Find where the given text appears and provide that cell's center as (X, Y) coordinate. 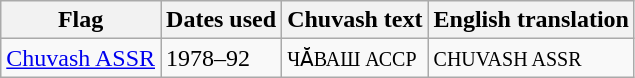
Chuvash ASSR (81, 58)
Dates used (222, 20)
1978–92 (222, 58)
Flag (81, 20)
ЧӐВАШ АССР (355, 58)
Chuvash text (355, 20)
CHUVASH ASSR (531, 58)
English translation (531, 20)
